Output the [x, y] coordinate of the center of the cell containing the given text.  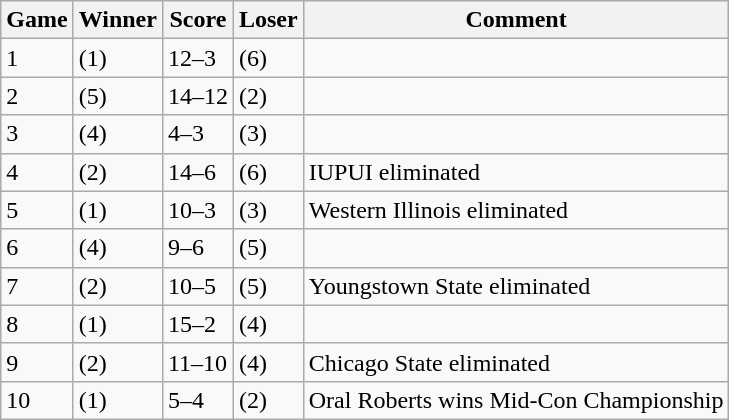
5–4 [198, 400]
Comment [516, 20]
11–10 [198, 362]
9 [37, 362]
Western Illinois eliminated [516, 210]
10–3 [198, 210]
8 [37, 324]
Winner [118, 20]
10–5 [198, 286]
Score [198, 20]
14–12 [198, 96]
12–3 [198, 58]
Youngstown State eliminated [516, 286]
Oral Roberts wins Mid-Con Championship [516, 400]
10 [37, 400]
5 [37, 210]
9–6 [198, 248]
6 [37, 248]
Chicago State eliminated [516, 362]
Loser [268, 20]
3 [37, 134]
15–2 [198, 324]
2 [37, 96]
7 [37, 286]
IUPUI eliminated [516, 172]
Game [37, 20]
4 [37, 172]
4–3 [198, 134]
14–6 [198, 172]
1 [37, 58]
